Find where the given text appears and provide that cell's center as [X, Y] coordinate. 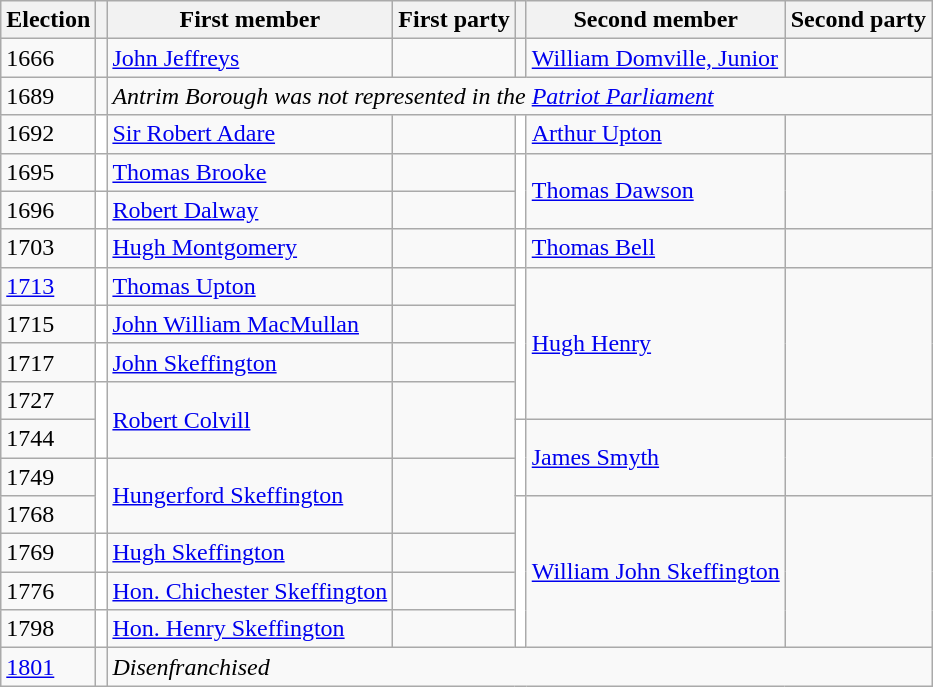
Hon. Chichester Skeffington [250, 591]
Thomas Bell [656, 248]
John William MacMullan [250, 324]
1776 [48, 591]
Thomas Dawson [656, 191]
Hon. Henry Skeffington [250, 629]
Antrim Borough was not represented in the Patriot Parliament [520, 96]
First party [454, 20]
Election [48, 20]
1798 [48, 629]
James Smyth [656, 457]
Disenfranchised [520, 667]
Second member [656, 20]
1713 [48, 286]
Hugh Montgomery [250, 248]
1692 [48, 134]
Robert Dalway [250, 210]
Arthur Upton [656, 134]
Hungerford Skeffington [250, 496]
1768 [48, 515]
1749 [48, 477]
Thomas Upton [250, 286]
1727 [48, 400]
1715 [48, 324]
William John Skeffington [656, 572]
John Jeffreys [250, 58]
1744 [48, 438]
1801 [48, 667]
Hugh Skeffington [250, 553]
1666 [48, 58]
First member [250, 20]
William Domville, Junior [656, 58]
Robert Colvill [250, 419]
1703 [48, 248]
John Skeffington [250, 362]
1696 [48, 210]
1717 [48, 362]
1695 [48, 172]
1769 [48, 553]
Sir Robert Adare [250, 134]
1689 [48, 96]
Hugh Henry [656, 343]
Thomas Brooke [250, 172]
Second party [858, 20]
